Output the [X, Y] coordinate of the center of the cell containing the given text.  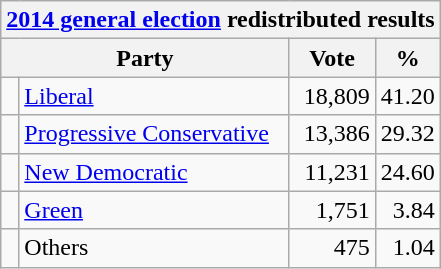
2014 general election redistributed results [220, 20]
29.32 [408, 134]
475 [332, 248]
41.20 [408, 96]
Green [154, 210]
18,809 [332, 96]
Liberal [154, 96]
1,751 [332, 210]
3.84 [408, 210]
11,231 [332, 172]
% [408, 58]
Vote [332, 58]
Progressive Conservative [154, 134]
Party [145, 58]
24.60 [408, 172]
1.04 [408, 248]
13,386 [332, 134]
Others [154, 248]
New Democratic [154, 172]
